Extract the [X, Y] coordinate from the center of the cell holding the provided text.  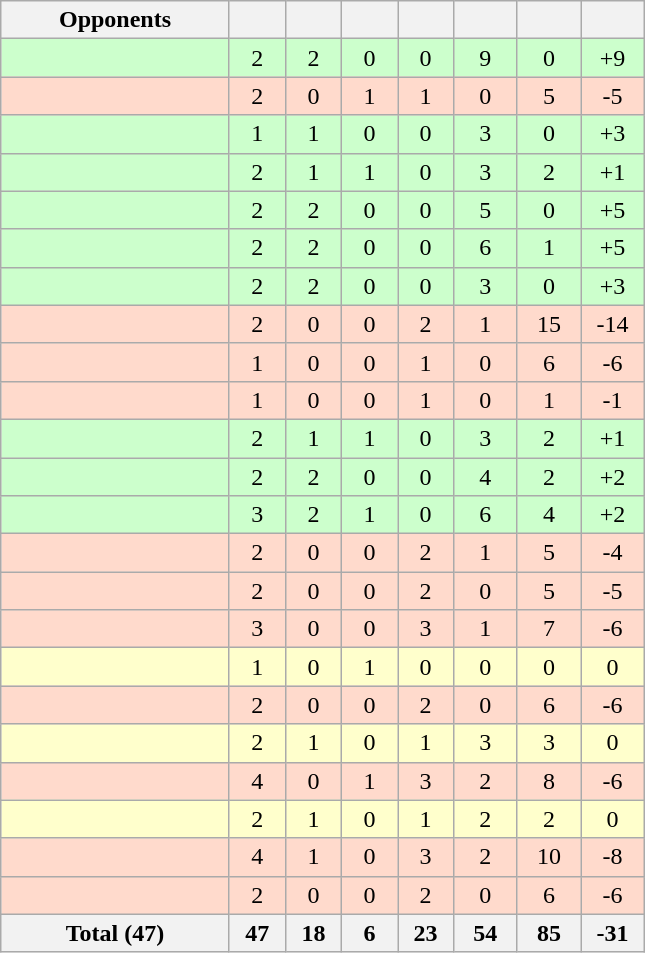
85 [549, 933]
Opponents [116, 20]
-1 [613, 400]
10 [549, 857]
9 [486, 58]
-31 [613, 933]
23 [426, 933]
54 [486, 933]
-4 [613, 553]
47 [257, 933]
8 [549, 781]
15 [549, 324]
-14 [613, 324]
18 [313, 933]
Total (47) [116, 933]
+9 [613, 58]
7 [549, 629]
-8 [613, 857]
